From the cell containing the given text, extract its center point as (X, Y) coordinate. 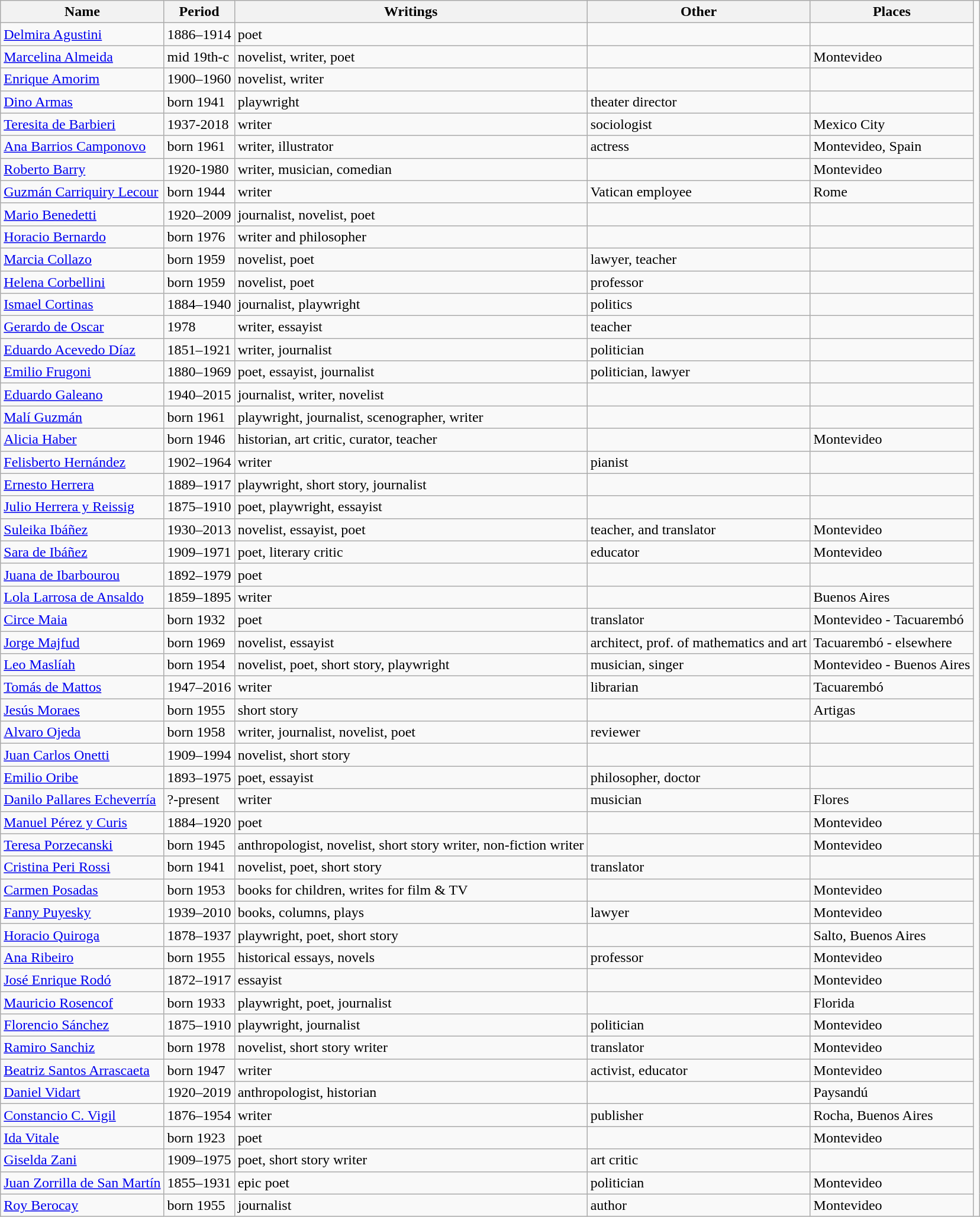
1940–2015 (199, 395)
writer, illustrator (411, 147)
poet, playwright, essayist (411, 507)
José Enrique Rodó (82, 980)
anthropologist, novelist, short story writer, non-fiction writer (411, 845)
1937-2018 (199, 124)
writer, musician, comedian (411, 169)
historical essays, novels (411, 957)
Artigas (892, 710)
actress (698, 147)
Tomás de Mattos (82, 687)
poet, essayist, journalist (411, 372)
1892–1979 (199, 574)
1880–1969 (199, 372)
politician, lawyer (698, 372)
Montevideo, Spain (892, 147)
novelist, writer, poet (411, 57)
Tacuarembó - elsewhere (892, 642)
poet, essayist (411, 777)
Buenos Aires (892, 597)
born 1945 (199, 845)
born 1944 (199, 192)
Eduardo Galeano (82, 395)
Ana Barrios Camponovo (82, 147)
Montevideo - Buenos Aires (892, 665)
Alicia Haber (82, 440)
Delmira Agustini (82, 34)
Danilo Pallares Echeverría (82, 800)
Jorge Majfud (82, 642)
novelist, short story (411, 755)
born 1978 (199, 1048)
Ismael Cortinas (82, 305)
Eduardo Acevedo Díaz (82, 350)
Cristina Peri Rossi (82, 867)
playwright, poet, short story (411, 935)
Helena Corbellini (82, 282)
essayist (411, 980)
Juana de Ibarbourou (82, 574)
Tacuarembó (892, 687)
1878–1937 (199, 935)
musician (698, 800)
Suleika Ibáñez (82, 530)
1884–1940 (199, 305)
Jesús Moraes (82, 710)
Beatriz Santos Arrascaeta (82, 1070)
lawyer, teacher (698, 259)
Florencio Sánchez (82, 1025)
Teresita de Barbieri (82, 124)
Vatican employee (698, 192)
Period (199, 12)
Teresa Porzecanski (82, 845)
writer and philosopher (411, 237)
short story (411, 710)
Mario Benedetti (82, 214)
theater director (698, 102)
1851–1921 (199, 350)
publisher (698, 1115)
epic poet (411, 1183)
politics (698, 305)
Leo Maslíah (82, 665)
born 1932 (199, 619)
Rome (892, 192)
novelist, essayist, poet (411, 530)
lawyer (698, 912)
1909–1994 (199, 755)
Horacio Bernardo (82, 237)
books for children, writes for film & TV (411, 890)
Felisberto Hernández (82, 462)
poet, short story writer (411, 1160)
born 1923 (199, 1138)
1978 (199, 327)
playwright, journalist, scenographer, writer (411, 417)
Mexico City (892, 124)
Rocha, Buenos Aires (892, 1115)
Florida (892, 1003)
Constancio C. Vigil (82, 1115)
librarian (698, 687)
Places (892, 12)
1930–2013 (199, 530)
teacher (698, 327)
Ernesto Herrera (82, 485)
teacher, and translator (698, 530)
Guzmán Carriquiry Lecour (82, 192)
born 1969 (199, 642)
Ida Vitale (82, 1138)
Juan Carlos Onetti (82, 755)
writer, journalist, novelist, poet (411, 732)
1902–1964 (199, 462)
born 1976 (199, 237)
1889–1917 (199, 485)
Marcia Collazo (82, 259)
Sara de Ibáñez (82, 552)
Julio Herrera y Reissig (82, 507)
books, columns, plays (411, 912)
art critic (698, 1160)
author (698, 1205)
1920–2009 (199, 214)
Giselda Zani (82, 1160)
playwright, poet, journalist (411, 1003)
Lola Larrosa de Ansaldo (82, 597)
Alvaro Ojeda (82, 732)
journalist (411, 1205)
Ramiro Sanchiz (82, 1048)
Carmen Posadas (82, 890)
activist, educator (698, 1070)
Roy Berocay (82, 1205)
historian, art critic, curator, teacher (411, 440)
Dino Armas (82, 102)
Paysandú (892, 1093)
reviewer (698, 732)
playwright, journalist (411, 1025)
Gerardo de Oscar (82, 327)
sociologist (698, 124)
1920–2019 (199, 1093)
Other (698, 12)
born 1953 (199, 890)
born 1933 (199, 1003)
Circe Maia (82, 619)
1939–2010 (199, 912)
anthropologist, historian (411, 1093)
born 1946 (199, 440)
philosopher, doctor (698, 777)
1872–1917 (199, 980)
Flores (892, 800)
born 1958 (199, 732)
Fanny Puyesky (82, 912)
Daniel Vidart (82, 1093)
1859–1895 (199, 597)
poet, literary critic (411, 552)
musician, singer (698, 665)
Malí Guzmán (82, 417)
journalist, novelist, poet (411, 214)
1909–1975 (199, 1160)
novelist, poet, short story, playwright (411, 665)
Montevideo - Tacuarembó (892, 619)
Juan Zorrilla de San Martín (82, 1183)
writer, journalist (411, 350)
born 1947 (199, 1070)
novelist, writer (411, 79)
Horacio Quiroga (82, 935)
novelist, short story writer (411, 1048)
journalist, playwright (411, 305)
Emilio Frugoni (82, 372)
Name (82, 12)
1920-1980 (199, 169)
Emilio Oribe (82, 777)
educator (698, 552)
Roberto Barry (82, 169)
1886–1914 (199, 34)
architect, prof. of mathematics and art (698, 642)
novelist, poet, short story (411, 867)
Enrique Amorim (82, 79)
journalist, writer, novelist (411, 395)
Marcelina Almeida (82, 57)
1900–1960 (199, 79)
novelist, essayist (411, 642)
writer, essayist (411, 327)
Salto, Buenos Aires (892, 935)
1909–1971 (199, 552)
Manuel Pérez y Curis (82, 822)
Mauricio Rosencof (82, 1003)
born 1954 (199, 665)
playwright, short story, journalist (411, 485)
playwright (411, 102)
1855–1931 (199, 1183)
?-present (199, 800)
Ana Ribeiro (82, 957)
pianist (698, 462)
Writings (411, 12)
1947–2016 (199, 687)
1893–1975 (199, 777)
mid 19th-c (199, 57)
1876–1954 (199, 1115)
1884–1920 (199, 822)
